Scan for the cell matching the given text and deliver its (x, y) coordinate at center. 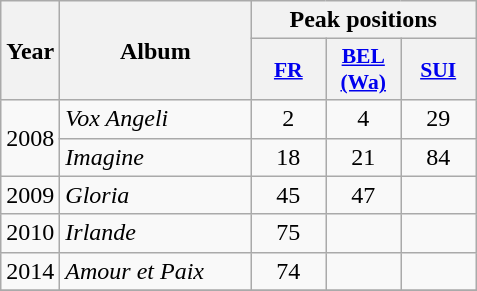
4 (364, 119)
Vox Angeli (156, 119)
2008 (30, 138)
75 (288, 233)
Peak positions (364, 20)
45 (288, 195)
Album (156, 50)
Year (30, 50)
29 (438, 119)
74 (288, 271)
BEL (Wa) (364, 70)
47 (364, 195)
Imagine (156, 157)
2009 (30, 195)
84 (438, 157)
Irlande (156, 233)
SUI (438, 70)
Gloria (156, 195)
18 (288, 157)
2014 (30, 271)
Amour et Paix (156, 271)
21 (364, 157)
FR (288, 70)
2 (288, 119)
2010 (30, 233)
